From the cell containing the given text, extract its center point as (x, y) coordinate. 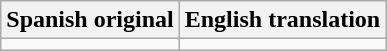
English translation (282, 20)
Spanish original (90, 20)
